Return [X, Y] of the center of cell containing provided text 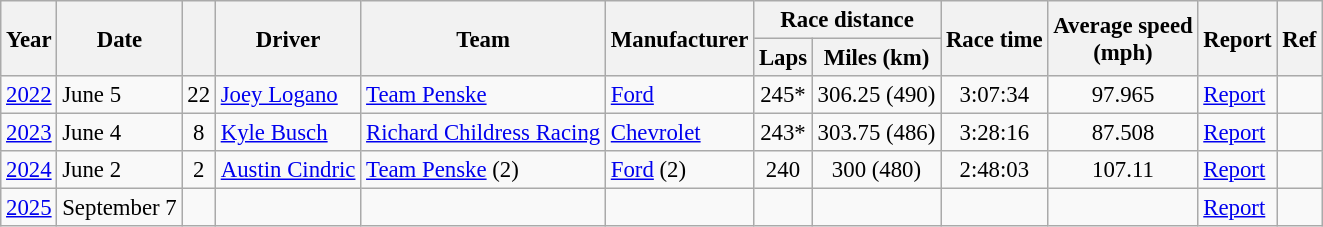
2022 [29, 95]
2023 [29, 133]
Team [484, 38]
Average speed(mph) [1123, 38]
245* [784, 95]
Richard Childress Racing [484, 133]
Race distance [848, 20]
Driver [288, 38]
3:28:16 [994, 133]
Year [29, 38]
22 [198, 95]
8 [198, 133]
Race time [994, 38]
97.965 [1123, 95]
Manufacturer [679, 38]
303.75 (486) [876, 133]
Miles (km) [876, 58]
Chevrolet [679, 133]
Ford (2) [679, 170]
2025 [29, 208]
Team Penske [484, 95]
Ford [679, 95]
243* [784, 133]
240 [784, 170]
Austin Cindric [288, 170]
2:48:03 [994, 170]
June 5 [120, 95]
Date [120, 38]
2 [198, 170]
300 (480) [876, 170]
Team Penske (2) [484, 170]
Joey Logano [288, 95]
Ref [1300, 38]
306.25 (490) [876, 95]
September 7 [120, 208]
3:07:34 [994, 95]
June 4 [120, 133]
June 2 [120, 170]
107.11 [1123, 170]
Laps [784, 58]
87.508 [1123, 133]
2024 [29, 170]
Kyle Busch [288, 133]
